Extract the [x, y] coordinate from the center of the cell holding the provided text.  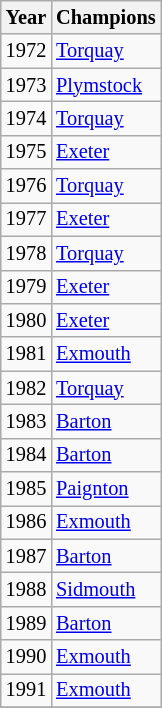
1975 [26, 152]
Year [26, 17]
1982 [26, 388]
1990 [26, 657]
1978 [26, 253]
Sidmouth [106, 589]
1991 [26, 690]
1976 [26, 186]
1977 [26, 219]
1984 [26, 455]
1989 [26, 623]
1979 [26, 287]
1981 [26, 354]
Paignton [106, 489]
Plymstock [106, 85]
1973 [26, 85]
1987 [26, 556]
1985 [26, 489]
1972 [26, 51]
Champions [106, 17]
1983 [26, 421]
1974 [26, 118]
1986 [26, 522]
1980 [26, 320]
1988 [26, 589]
